Extract the [x, y] coordinate from the center of the cell holding the provided text.  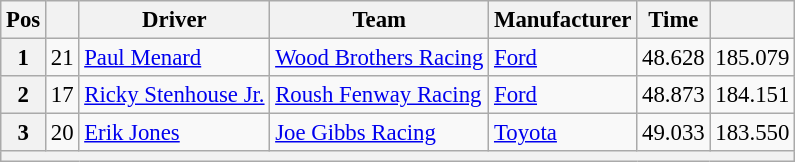
20 [62, 133]
Ricky Stenhouse Jr. [174, 95]
Pos [24, 20]
Roush Fenway Racing [380, 95]
Driver [174, 20]
49.033 [674, 133]
184.151 [752, 95]
Manufacturer [563, 20]
Joe Gibbs Racing [380, 133]
21 [62, 58]
48.873 [674, 95]
Time [674, 20]
Toyota [563, 133]
3 [24, 133]
48.628 [674, 58]
185.079 [752, 58]
Erik Jones [174, 133]
Wood Brothers Racing [380, 58]
17 [62, 95]
1 [24, 58]
183.550 [752, 133]
Team [380, 20]
Paul Menard [174, 58]
2 [24, 95]
